For the text-containing cell, return its midpoint in (x, y) coordinate format. 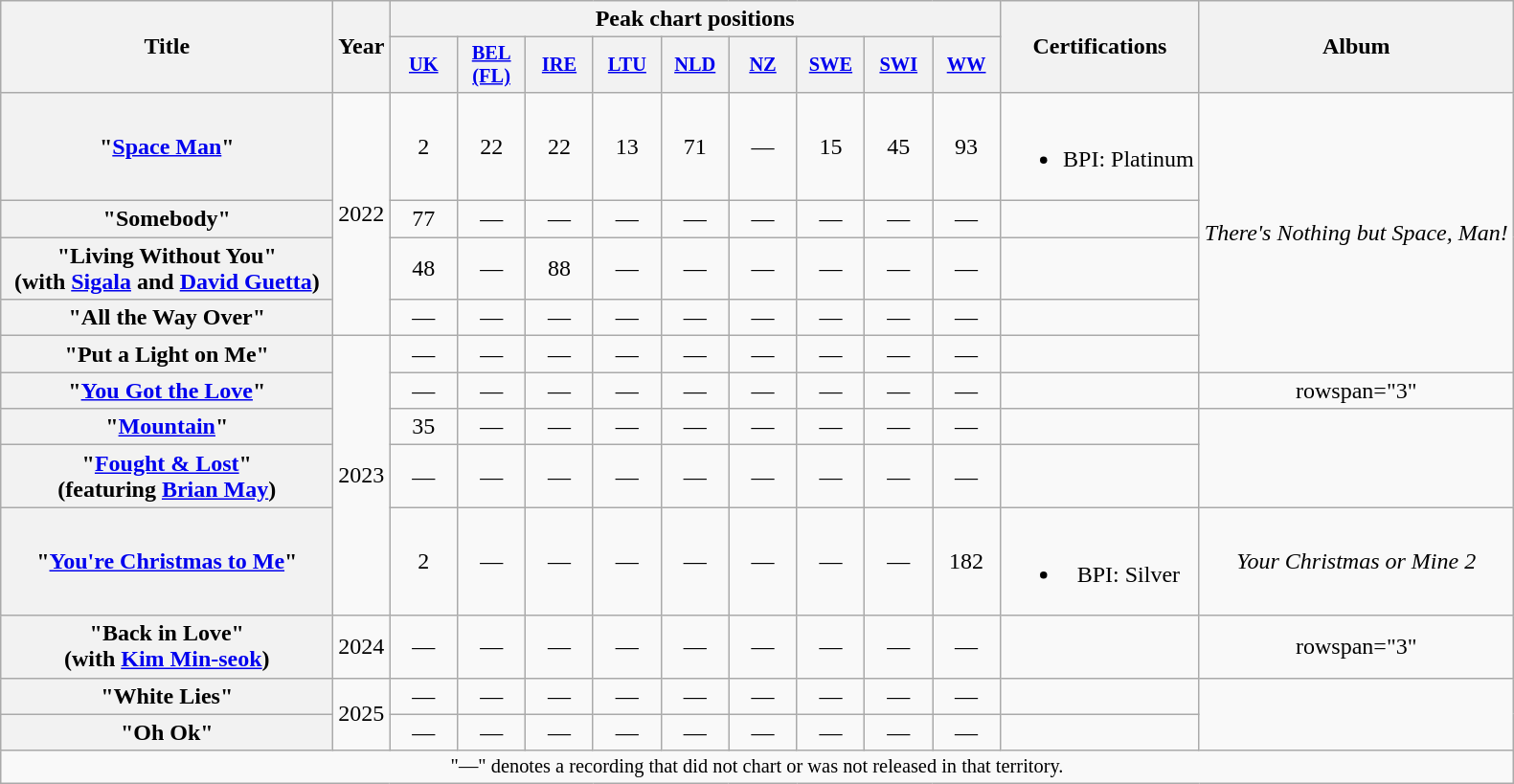
BPI: Platinum (1100, 146)
NZ (762, 65)
2025 (362, 714)
"White Lies" (167, 696)
"You're Christmas to Me" (167, 561)
15 (831, 146)
BEL(FL) (492, 65)
"Put a Light on Me" (167, 354)
2022 (362, 213)
93 (967, 146)
182 (967, 561)
LTU (626, 65)
NLD (695, 65)
48 (423, 268)
Album (1356, 47)
Year (362, 47)
BPI: Silver (1100, 561)
"Living Without You"(with Sigala and David Guetta) (167, 268)
"Somebody" (167, 219)
35 (423, 427)
"—" denotes a recording that did not chart or was not released in that territory. (757, 767)
"Fought & Lost"(featuring Brian May) (167, 477)
88 (559, 268)
"Mountain" (167, 427)
71 (695, 146)
Peak chart positions (695, 19)
SWI (898, 65)
2023 (362, 476)
IRE (559, 65)
"Back in Love"(with Kim Min-seok) (167, 647)
"You Got the Love" (167, 391)
77 (423, 219)
45 (898, 146)
2024 (362, 647)
13 (626, 146)
"Oh Ok" (167, 732)
WW (967, 65)
SWE (831, 65)
UK (423, 65)
Title (167, 47)
"All the Way Over" (167, 318)
There's Nothing but Space, Man! (1356, 232)
Certifications (1100, 47)
Your Christmas or Mine 2 (1356, 561)
"Space Man" (167, 146)
